Output the (x, y) coordinate of the center of the cell containing the given text.  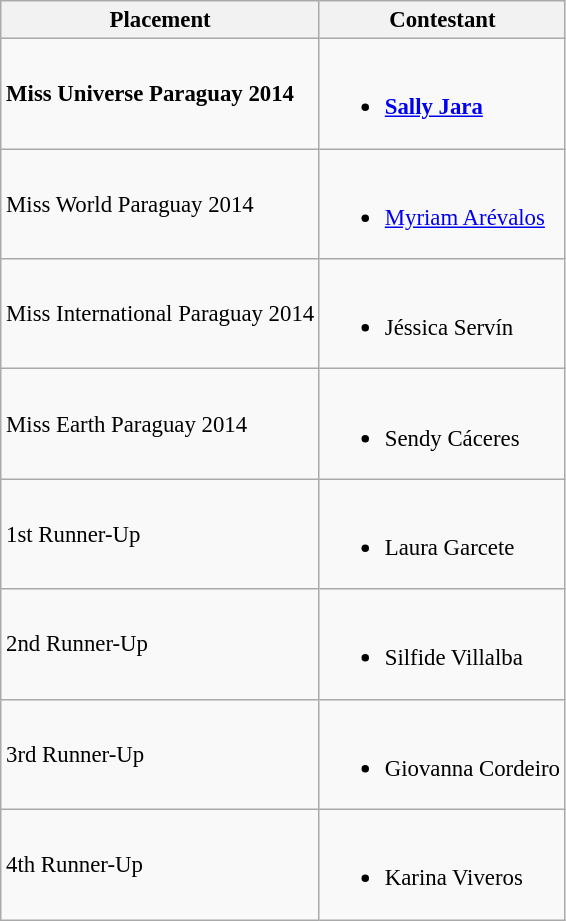
Miss Earth Paraguay 2014 (160, 424)
2nd Runner-Up (160, 644)
Miss International Paraguay 2014 (160, 314)
Silfide Villalba (442, 644)
Giovanna Cordeiro (442, 754)
Sally Jara (442, 94)
Miss Universe Paraguay 2014 (160, 94)
Contestant (442, 20)
Jéssica Servín (442, 314)
3rd Runner-Up (160, 754)
Karina Viveros (442, 865)
Miss World Paraguay 2014 (160, 204)
1st Runner-Up (160, 534)
Laura Garcete (442, 534)
Myriam Arévalos (442, 204)
4th Runner-Up (160, 865)
Placement (160, 20)
Sendy Cáceres (442, 424)
